Provide the [X, Y] coordinate of the cell's center where the given text is located.  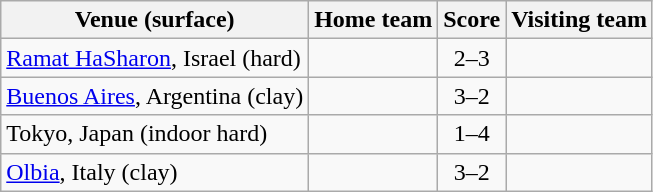
Home team [374, 20]
Ramat HaSharon, Israel (hard) [155, 58]
Score [472, 20]
2–3 [472, 58]
Venue (surface) [155, 20]
Olbia, Italy (clay) [155, 172]
Buenos Aires, Argentina (clay) [155, 96]
1–4 [472, 134]
Tokyo, Japan (indoor hard) [155, 134]
Visiting team [580, 20]
